Search for the cell housing the specified text and yield its (X, Y) center coordinate. 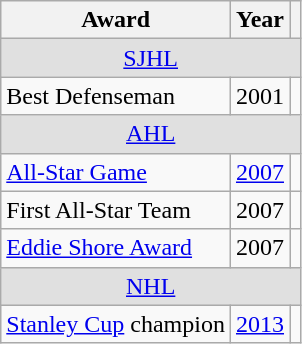
2013 (260, 324)
AHL (151, 134)
2001 (260, 96)
First All-Star Team (116, 210)
All-Star Game (116, 172)
NHL (151, 286)
SJHL (151, 58)
Best Defenseman (116, 96)
Stanley Cup champion (116, 324)
Eddie Shore Award (116, 248)
Year (260, 20)
Award (116, 20)
